From the cell containing the given text, extract its center point as (x, y) coordinate. 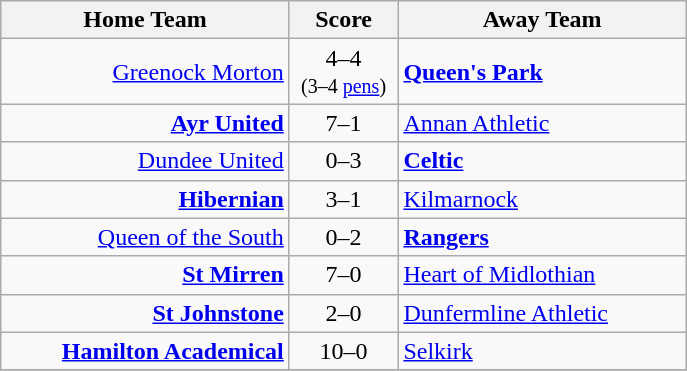
St Johnstone (146, 313)
Greenock Morton (146, 72)
Ayr United (146, 123)
Kilmarnock (542, 199)
St Mirren (146, 275)
Queen of the South (146, 237)
Hibernian (146, 199)
Heart of Midlothian (542, 275)
7–0 (344, 275)
Annan Athletic (542, 123)
Dunfermline Athletic (542, 313)
Away Team (542, 20)
Score (344, 20)
Home Team (146, 20)
10–0 (344, 351)
Selkirk (542, 351)
Celtic (542, 161)
0–2 (344, 237)
Queen's Park (542, 72)
3–1 (344, 199)
Rangers (542, 237)
Dundee United (146, 161)
Hamilton Academical (146, 351)
7–1 (344, 123)
2–0 (344, 313)
4–4 (3–4 pens) (344, 72)
0–3 (344, 161)
